Return [X, Y] of the center of cell containing provided text 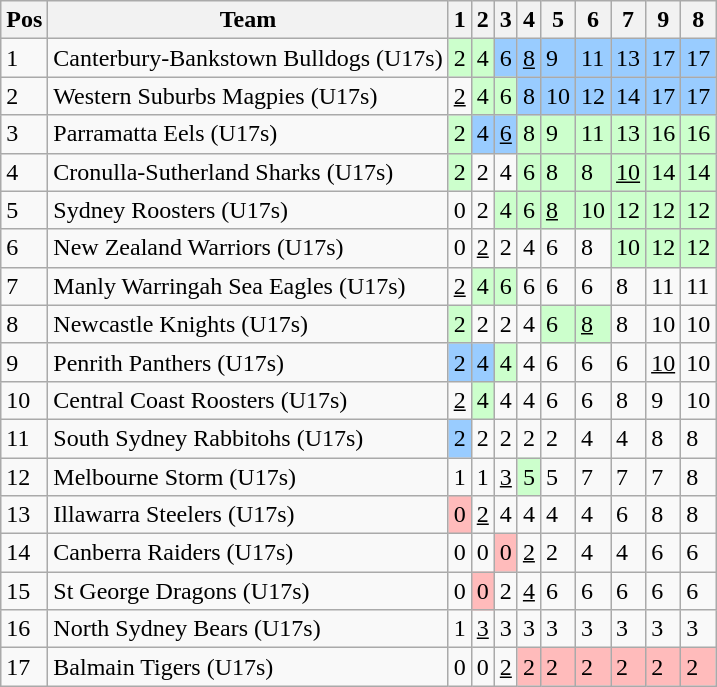
South Sydney Rabbitohs (U17s) [248, 438]
15 [24, 591]
Balmain Tigers (U17s) [248, 667]
St George Dragons (U17s) [248, 591]
Manly Warringah Sea Eagles (U17s) [248, 286]
Western Suburbs Magpies (U17s) [248, 96]
Pos [24, 20]
Team [248, 20]
Parramatta Eels (U17s) [248, 134]
Sydney Roosters (U17s) [248, 210]
Canberra Raiders (U17s) [248, 553]
New Zealand Warriors (U17s) [248, 248]
Canterbury-Bankstown Bulldogs (U17s) [248, 58]
Central Coast Roosters (U17s) [248, 400]
North Sydney Bears (U17s) [248, 629]
Newcastle Knights (U17s) [248, 324]
Melbourne Storm (U17s) [248, 477]
Illawarra Steelers (U17s) [248, 515]
Cronulla-Sutherland Sharks (U17s) [248, 172]
Penrith Panthers (U17s) [248, 362]
